Return (x, y) of the center of cell containing provided text 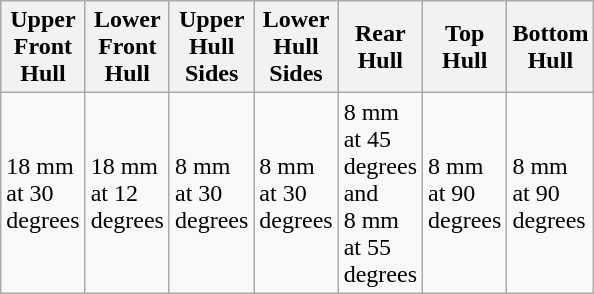
18 mm at 12 degrees (127, 193)
Rear Hull (380, 47)
18 mm at 30 degrees (43, 193)
Lower Hull Sides (296, 47)
Bottom Hull (550, 47)
Top Hull (465, 47)
Upper Hull Sides (211, 47)
8 mm at 45 degrees and 8 mm at 55 degrees (380, 193)
Upper Front Hull (43, 47)
Lower Front Hull (127, 47)
